Detect which cell encompasses the target text, then output its (x, y) center coordinate. 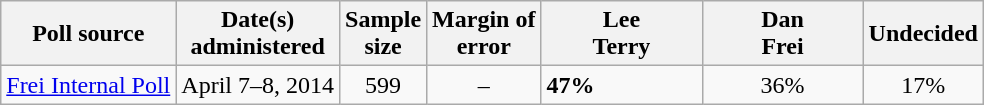
– (484, 85)
Margin oferror (484, 34)
April 7–8, 2014 (258, 85)
47% (622, 85)
Date(s)administered (258, 34)
599 (384, 85)
DanFrei (782, 34)
Poll source (88, 34)
LeeTerry (622, 34)
Samplesize (384, 34)
Frei Internal Poll (88, 85)
Undecided (923, 34)
17% (923, 85)
36% (782, 85)
